Determine the [x, y] coordinate at the center of the cell enclosing the given text.  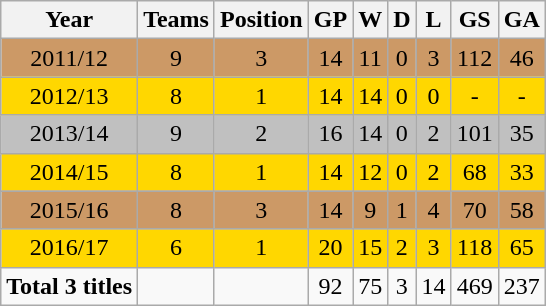
70 [474, 210]
11 [370, 58]
46 [522, 58]
2015/16 [70, 210]
15 [370, 248]
6 [176, 248]
112 [474, 58]
68 [474, 172]
GS [474, 20]
GA [522, 20]
469 [474, 286]
GP [330, 20]
75 [370, 286]
12 [370, 172]
4 [434, 210]
Position [261, 20]
101 [474, 134]
237 [522, 286]
Teams [176, 20]
Total 3 titles [70, 286]
58 [522, 210]
2012/13 [70, 96]
Year [70, 20]
65 [522, 248]
W [370, 20]
D [402, 20]
2016/17 [70, 248]
2014/15 [70, 172]
2011/12 [70, 58]
2013/14 [70, 134]
33 [522, 172]
92 [330, 286]
35 [522, 134]
L [434, 20]
16 [330, 134]
20 [330, 248]
118 [474, 248]
